Pinpoint the cell where the given text exists, returning its [x, y] midpoint coordinate. 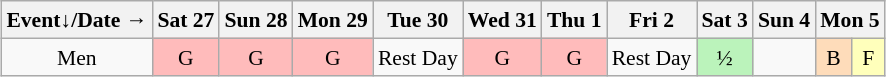
Mon 29 [333, 20]
½ [724, 56]
B [834, 56]
Tue 30 [418, 20]
Wed 31 [502, 20]
Men [76, 56]
F [868, 56]
Mon 5 [850, 20]
Fri 2 [652, 20]
Thu 1 [574, 20]
Sun 4 [784, 20]
Sun 28 [256, 20]
Sat 3 [724, 20]
Event↓/Date → [76, 20]
Sat 27 [186, 20]
